Scan for the cell matching the given text and deliver its (x, y) coordinate at center. 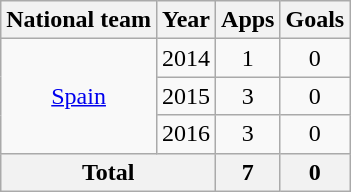
2016 (186, 134)
2014 (186, 58)
Year (186, 20)
Goals (315, 20)
2015 (186, 96)
National team (79, 20)
Total (108, 172)
Spain (79, 96)
7 (248, 172)
1 (248, 58)
Apps (248, 20)
